Search for the cell housing the specified text and yield its [x, y] center coordinate. 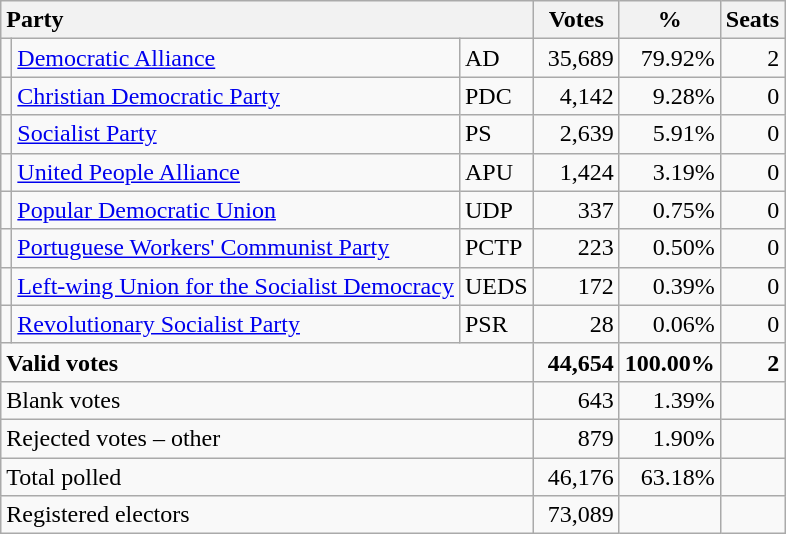
9.28% [670, 96]
63.18% [670, 477]
Total polled [267, 477]
100.00% [670, 362]
79.92% [670, 58]
1,424 [576, 172]
643 [576, 400]
United People Alliance [236, 172]
Blank votes [267, 400]
0.39% [670, 286]
3.19% [670, 172]
35,689 [576, 58]
UEDS [496, 286]
28 [576, 324]
Votes [576, 20]
4,142 [576, 96]
PS [496, 134]
UDP [496, 210]
879 [576, 438]
PSR [496, 324]
Christian Democratic Party [236, 96]
Registered electors [267, 515]
0.06% [670, 324]
Valid votes [267, 362]
Democratic Alliance [236, 58]
44,654 [576, 362]
2,639 [576, 134]
Socialist Party [236, 134]
337 [576, 210]
Portuguese Workers' Communist Party [236, 248]
Seats [752, 20]
73,089 [576, 515]
Party [267, 20]
PCTP [496, 248]
223 [576, 248]
Popular Democratic Union [236, 210]
172 [576, 286]
1.90% [670, 438]
PDC [496, 96]
Left-wing Union for the Socialist Democracy [236, 286]
AD [496, 58]
5.91% [670, 134]
Rejected votes – other [267, 438]
0.75% [670, 210]
APU [496, 172]
46,176 [576, 477]
Revolutionary Socialist Party [236, 324]
1.39% [670, 400]
0.50% [670, 248]
% [670, 20]
